Capture the cell that displays the provided text and extract its (X, Y) central coordinate. 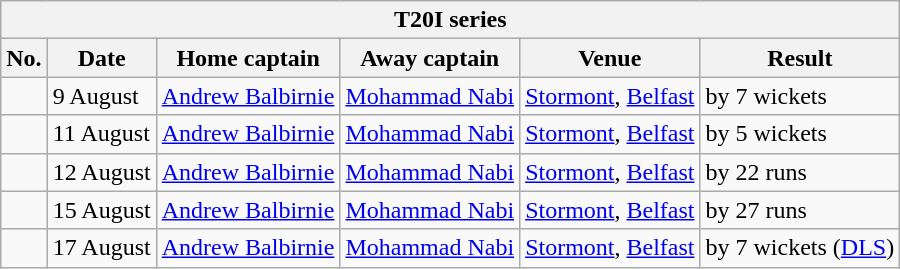
No. (24, 58)
Away captain (430, 58)
15 August (102, 210)
11 August (102, 134)
by 5 wickets (800, 134)
T20I series (450, 20)
Date (102, 58)
Venue (610, 58)
Result (800, 58)
Home captain (248, 58)
by 7 wickets (800, 96)
12 August (102, 172)
by 7 wickets (DLS) (800, 248)
by 27 runs (800, 210)
17 August (102, 248)
9 August (102, 96)
by 22 runs (800, 172)
